Search for the cell housing the specified text and yield its [X, Y] center coordinate. 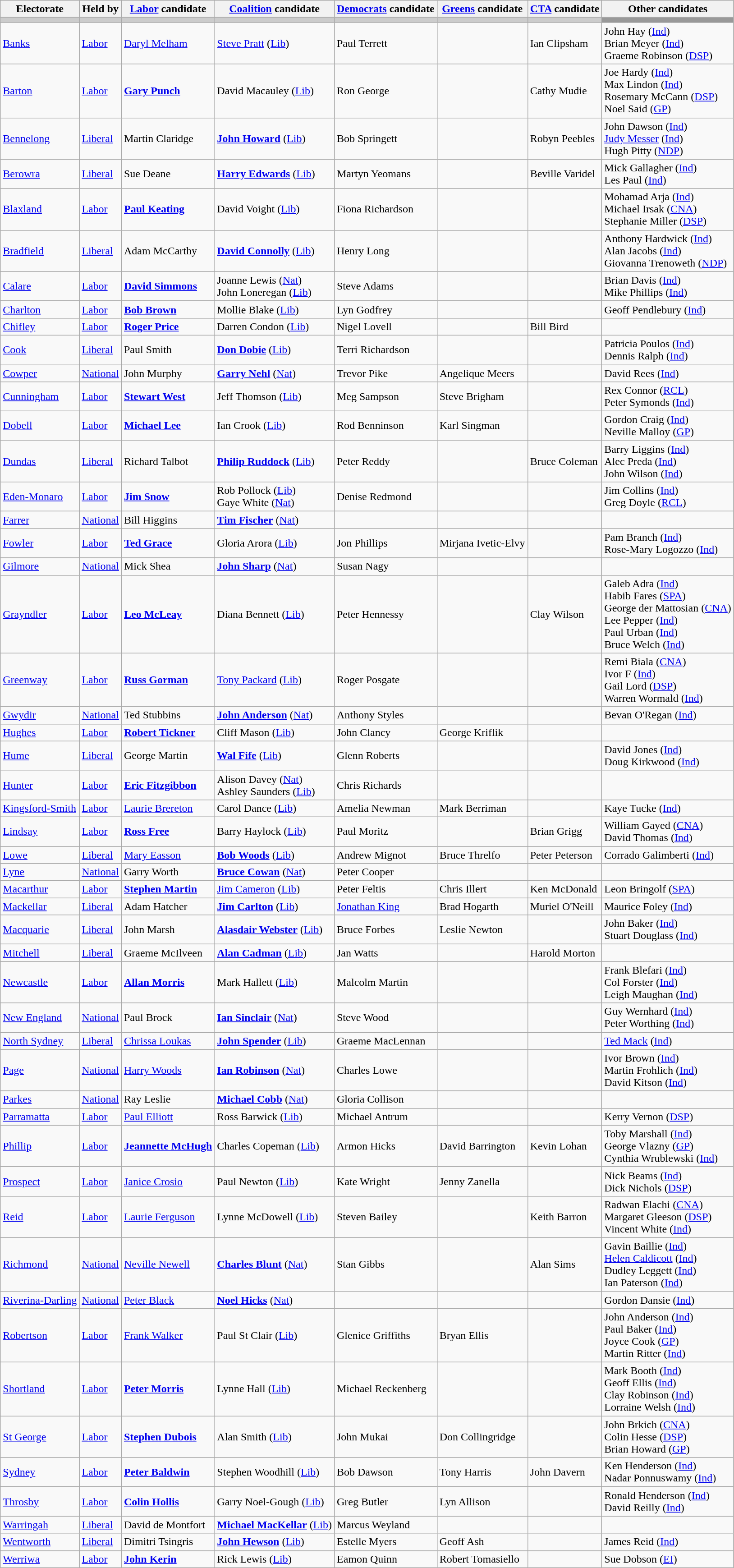
Joe Hardy (Ind)Max Lindon (Ind)Rosemary McCann (DSP)Noel Said (GP) [668, 91]
John Howard (Lib) [275, 138]
Richmond [40, 1265]
Coalition candidate [275, 9]
Cathy Mudie [564, 91]
Keith Barron [564, 1217]
John Clancy [385, 732]
Ted Grace [168, 543]
Peter Baldwin [168, 1472]
Joanne Lewis (Nat)John Loneregan (Lib) [275, 286]
Mick Shea [168, 566]
Ian Sinclair (Nat) [275, 1017]
Jim Snow [168, 497]
Amelia Newman [385, 808]
Anthony Hardwick (Ind)Alan Jacobs (Ind)Giovanna Trenoweth (NDP) [668, 251]
Brian Grigg [564, 832]
Cliff Mason (Lib) [275, 732]
Rod Benninson [385, 426]
Paul Newton (Lib) [275, 1182]
John Baker (Ind)Stuart Douglass (Ind) [668, 930]
Charles Copeman (Lib) [275, 1146]
Armon Hicks [385, 1146]
Mackellar [40, 906]
Peter Reddy [385, 461]
Estelle Myers [385, 1542]
Nick Beams (Ind)Dick Nichols (DSP) [668, 1182]
Beville Varidel [564, 174]
Harry Edwards (Lib) [275, 174]
Ken Henderson (Ind)Nadar Ponnuswamy (Ind) [668, 1472]
George Kriflik [482, 732]
Charles Lowe [385, 1070]
Bill Higgins [168, 520]
Mark Hallett (Lib) [275, 982]
Susan Nagy [385, 566]
Steven Bailey [385, 1217]
David Macauley (Lib) [275, 91]
Bob Brown [168, 309]
Eden-Monaro [40, 497]
Steve Pratt (Lib) [275, 43]
Tim Fischer (Nat) [275, 520]
Dobell [40, 426]
Gwydir [40, 715]
David Voight (Lib) [275, 209]
Barry Liggins (Ind)Alec Preda (Ind)John Wilson (Ind) [668, 461]
Ian Clipsham [564, 43]
Dimitri Tsingris [168, 1542]
Parkes [40, 1099]
Fiona Richardson [385, 209]
Kerry Vernon (DSP) [668, 1117]
Ivor Brown (Ind)Martin Frohlich (Ind)David Kitson (Ind) [668, 1070]
Lowe [40, 855]
Gordon Dansie (Ind) [668, 1300]
Roger Posgate [385, 680]
John Murphy [168, 373]
Hughes [40, 732]
Barry Haylock (Lib) [275, 832]
Jon Phillips [385, 543]
Alison Davey (Nat)Ashley Saunders (Lib) [275, 785]
Angelique Meers [482, 373]
Bruce Coleman [564, 461]
Bevan O'Regan (Ind) [668, 715]
Lindsay [40, 832]
Eamon Quinn [385, 1559]
Rex Connor (RCL)Peter Symonds (Ind) [668, 397]
Held by [101, 9]
Ross Barwick (Lib) [275, 1117]
Colin Hollis [168, 1502]
Andrew Mignot [385, 855]
David Barrington [482, 1146]
Paul Smith [168, 350]
North Sydney [40, 1041]
Ken McDonald [564, 889]
Bob Dawson [385, 1472]
Alan Smith (Lib) [275, 1437]
Barton [40, 91]
Peter Cooper [385, 872]
Ted Stubbins [168, 715]
Harry Woods [168, 1070]
Jenny Zanella [482, 1182]
Jim Collins (Ind)Greg Doyle (RCL) [668, 497]
Garry Worth [168, 872]
Bob Woods (Lib) [275, 855]
David Simmons [168, 286]
Paul Moritz [385, 832]
Other candidates [668, 9]
Martin Claridge [168, 138]
Don Dobie (Lib) [275, 350]
Garry Nehl (Nat) [275, 373]
Terri Richardson [385, 350]
John Dawson (Ind)Judy Messer (Ind)Hugh Pitty (NDP) [668, 138]
Lyn Allison [482, 1502]
Gloria Collison [385, 1099]
Leo McLeay [168, 614]
Ian Robinson (Nat) [275, 1070]
James Reid (Ind) [668, 1542]
Steve Adams [385, 286]
Lyne [40, 872]
Paul St Clair (Lib) [275, 1336]
Greenway [40, 680]
Neville Newell [168, 1265]
Bennelong [40, 138]
Wal Fife (Lib) [275, 756]
Richard Talbot [168, 461]
Stephen Martin [168, 889]
Macquarie [40, 930]
Lynne McDowell (Lib) [275, 1217]
Brad Hogarth [482, 906]
Gavin Baillie (Ind)Helen Caldicott (Ind)Dudley Leggett (Ind)Ian Paterson (Ind) [668, 1265]
John Marsh [168, 930]
Cowper [40, 373]
Daryl Melham [168, 43]
Stan Gibbs [385, 1265]
Philip Ruddock (Lib) [275, 461]
Charles Blunt (Nat) [275, 1265]
Pam Branch (Ind)Rose-Mary Logozzo (Ind) [668, 543]
Mohamad Arja (Ind)Michael Irsak (CNA)Stephanie Miller (DSP) [668, 209]
Harold Morton [564, 953]
Mary Easson [168, 855]
Mark Booth (Ind)Geoff Ellis (Ind)Clay Robinson (Ind)Lorraine Welsh (Ind) [668, 1389]
Graeme MacLennan [385, 1041]
Bradfield [40, 251]
John Mukai [385, 1437]
Wentworth [40, 1542]
Frank Blefari (Ind)Col Forster (Ind)Leigh Maughan (Ind) [668, 982]
Leon Bringolf (SPA) [668, 889]
Adam Hatcher [168, 906]
Gilmore [40, 566]
Bob Springett [385, 138]
John Kerin [168, 1559]
Nigel Lovell [385, 326]
Lynne Hall (Lib) [275, 1389]
David Rees (Ind) [668, 373]
Democrats candidate [385, 9]
Toby Marshall (Ind)George Vlazny (GP)Cynthia Wrublewski (Ind) [668, 1146]
Tony Packard (Lib) [275, 680]
John Hewson (Lib) [275, 1542]
Bruce Cowan (Nat) [275, 872]
Jim Carlton (Lib) [275, 906]
Kingsford-Smith [40, 808]
New England [40, 1017]
Calare [40, 286]
Greens candidate [482, 9]
Ronald Henderson (Ind)David Reilly (Ind) [668, 1502]
Banks [40, 43]
Blaxland [40, 209]
Garry Noel-Gough (Lib) [275, 1502]
David Connolly (Lib) [275, 251]
Jim Cameron (Lib) [275, 889]
Peter Feltis [385, 889]
Paul Terrett [385, 43]
Mitchell [40, 953]
Fowler [40, 543]
Corrado Galimberti (Ind) [668, 855]
Russ Gorman [168, 680]
Peter Morris [168, 1389]
Sue Deane [168, 174]
Laurie Brereton [168, 808]
Mick Gallagher (Ind)Les Paul (Ind) [668, 174]
Robyn Peebles [564, 138]
Tony Harris [482, 1472]
Graeme McIlveen [168, 953]
Chris Richards [385, 785]
Macarthur [40, 889]
Frank Walker [168, 1336]
Noel Hicks (Nat) [275, 1300]
Paul Keating [168, 209]
Stewart West [168, 397]
Meg Sampson [385, 397]
Michael Lee [168, 426]
Chrissa Loukas [168, 1041]
Rick Lewis (Lib) [275, 1559]
Jonathan King [385, 906]
Jan Watts [385, 953]
Shortland [40, 1389]
Chifley [40, 326]
Adam McCarthy [168, 251]
Michael Reckenberg [385, 1389]
Chris Illert [482, 889]
Greg Butler [385, 1502]
Marcus Weyland [385, 1525]
Mirjana Ivetic-Elvy [482, 543]
Maurice Foley (Ind) [668, 906]
Stephen Dubois [168, 1437]
Bruce Forbes [385, 930]
Peter Hennessy [385, 614]
Prospect [40, 1182]
Lyn Godfrey [385, 309]
Henry Long [385, 251]
Phillip [40, 1146]
Grayndler [40, 614]
Peter Peterson [564, 855]
Allan Morris [168, 982]
Paul Elliott [168, 1117]
Hunter [40, 785]
Karl Singman [482, 426]
Jeannette McHugh [168, 1146]
John Anderson (Nat) [275, 715]
Malcolm Martin [385, 982]
Radwan Elachi (CNA)Margaret Gleeson (DSP)Vincent White (Ind) [668, 1217]
Charlton [40, 309]
Ross Free [168, 832]
David de Montfort [168, 1525]
Stephen Woodhill (Lib) [275, 1472]
Throsby [40, 1502]
CTA candidate [564, 9]
Don Collingridge [482, 1437]
Michael MacKellar (Lib) [275, 1525]
Kaye Tucke (Ind) [668, 808]
Carol Dance (Lib) [275, 808]
Eric Fitzgibbon [168, 785]
Berowra [40, 174]
Kevin Lohan [564, 1146]
Laurie Ferguson [168, 1217]
Roger Price [168, 326]
Sue Dobson (EI) [668, 1559]
Labor candidate [168, 9]
Martyn Yeomans [385, 174]
Peter Black [168, 1300]
Kate Wright [385, 1182]
Cook [40, 350]
St George [40, 1437]
Paul Brock [168, 1017]
David Jones (Ind)Doug Kirkwood (Ind) [668, 756]
George Martin [168, 756]
Werriwa [40, 1559]
Mollie Blake (Lib) [275, 309]
Bill Bird [564, 326]
Ray Leslie [168, 1099]
Steve Brigham [482, 397]
John Anderson (Ind)Paul Baker (Ind)Joyce Cook (GP)Martin Ritter (Ind) [668, 1336]
Gloria Arora (Lib) [275, 543]
Sydney [40, 1472]
Warringah [40, 1525]
Farrer [40, 520]
Brian Davis (Ind)Mike Phillips (Ind) [668, 286]
Darren Condon (Lib) [275, 326]
Parramatta [40, 1117]
Hume [40, 756]
Alan Cadman (Lib) [275, 953]
Mark Berriman [482, 808]
Bryan Ellis [482, 1336]
Geoff Ash [482, 1542]
Gordon Craig (Ind)Neville Malloy (GP) [668, 426]
Dundas [40, 461]
Glenn Roberts [385, 756]
Cunningham [40, 397]
Guy Wernhard (Ind)Peter Worthing (Ind) [668, 1017]
Michael Cobb (Nat) [275, 1099]
William Gayed (CNA)David Thomas (Ind) [668, 832]
Ted Mack (Ind) [668, 1041]
Patricia Poulos (Ind)Dennis Ralph (Ind) [668, 350]
Ron George [385, 91]
Alasdair Webster (Lib) [275, 930]
Robert Tickner [168, 732]
Remi Biala (CNA)Ivor F (Ind)Gail Lord (DSP)Warren Wormald (Ind) [668, 680]
Jeff Thomson (Lib) [275, 397]
John Hay (Ind)Brian Meyer (Ind)Graeme Robinson (DSP) [668, 43]
Page [40, 1070]
Denise Redmond [385, 497]
Glenice Griffiths [385, 1336]
Anthony Styles [385, 715]
Galeb Adra (Ind)Habib Fares (SPA)George der Mattosian (CNA)Lee Pepper (Ind)Paul Urban (Ind)Bruce Welch (Ind) [668, 614]
Gary Punch [168, 91]
John Spender (Lib) [275, 1041]
Robert Tomasiello [482, 1559]
Alan Sims [564, 1265]
Geoff Pendlebury (Ind) [668, 309]
Muriel O'Neill [564, 906]
John Sharp (Nat) [275, 566]
Steve Wood [385, 1017]
Clay Wilson [564, 614]
Rob Pollock (Lib)Gaye White (Nat) [275, 497]
Robertson [40, 1336]
Bruce Threlfo [482, 855]
Newcastle [40, 982]
Diana Bennett (Lib) [275, 614]
John Davern [564, 1472]
Riverina-Darling [40, 1300]
John Brkich (CNA)Colin Hesse (DSP)Brian Howard (GP) [668, 1437]
Michael Antrum [385, 1117]
Trevor Pike [385, 373]
Ian Crook (Lib) [275, 426]
Electorate [40, 9]
Reid [40, 1217]
Leslie Newton [482, 930]
Janice Crosio [168, 1182]
